Find where the given text appears and provide that cell's center as (x, y) coordinate. 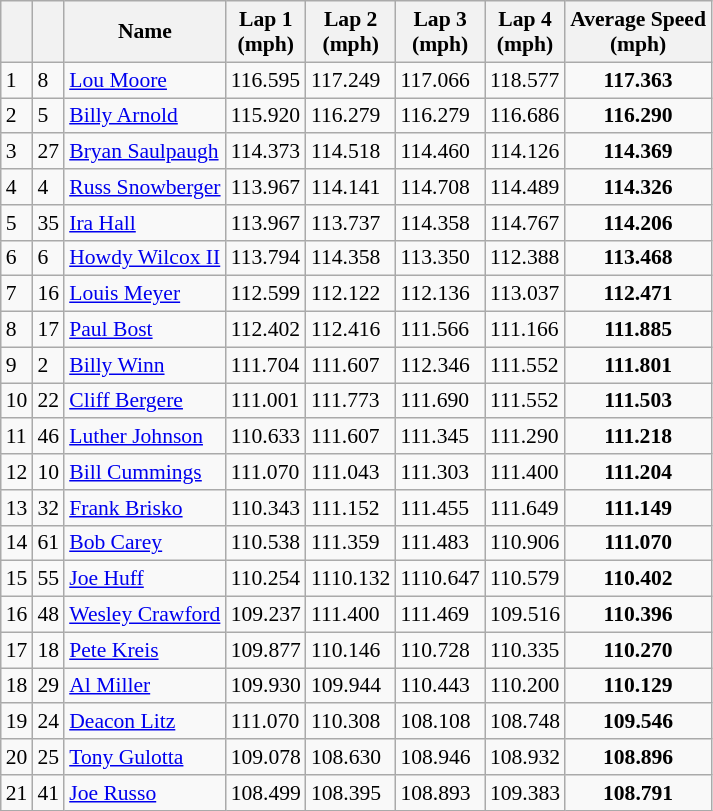
110.254 (266, 579)
46 (48, 437)
111.566 (440, 330)
113.737 (350, 223)
114.326 (638, 187)
41 (48, 793)
112.416 (350, 330)
110.402 (638, 579)
20 (17, 757)
109.078 (266, 757)
110.146 (350, 650)
112.136 (440, 294)
114.460 (440, 152)
110.538 (266, 543)
109.237 (266, 615)
13 (17, 508)
108.395 (350, 793)
114.518 (350, 152)
112.122 (350, 294)
110.335 (525, 650)
Billy Winn (144, 365)
Cliff Bergere (144, 401)
113.468 (638, 258)
109.930 (266, 686)
114.206 (638, 223)
1110.132 (350, 579)
Ira Hall (144, 223)
118.577 (525, 80)
108.932 (525, 757)
21 (17, 793)
113.794 (266, 258)
Paul Bost (144, 330)
109.516 (525, 615)
1110.647 (440, 579)
108.108 (440, 722)
110.308 (350, 722)
Wesley Crawford (144, 615)
110.129 (638, 686)
11 (17, 437)
Russ Snowberger (144, 187)
116.686 (525, 116)
111.359 (350, 543)
114.373 (266, 152)
3 (17, 152)
113.350 (440, 258)
110.200 (525, 686)
114.489 (525, 187)
Joe Russo (144, 793)
Pete Kreis (144, 650)
111.885 (638, 330)
Bryan Saulpaugh (144, 152)
Howdy Wilcox II (144, 258)
Name (144, 32)
111.345 (440, 437)
112.346 (440, 365)
110.270 (638, 650)
110.343 (266, 508)
110.396 (638, 615)
Tony Gulotta (144, 757)
Frank Brisko (144, 508)
Joe Huff (144, 579)
111.152 (350, 508)
112.402 (266, 330)
114.126 (525, 152)
Al Miller (144, 686)
108.896 (638, 757)
114.141 (350, 187)
111.218 (638, 437)
116.290 (638, 116)
19 (17, 722)
110.728 (440, 650)
7 (17, 294)
Bill Cummings (144, 472)
112.388 (525, 258)
109.944 (350, 686)
1 (17, 80)
14 (17, 543)
114.708 (440, 187)
22 (48, 401)
114.369 (638, 152)
61 (48, 543)
110.579 (525, 579)
Lap 4(mph) (525, 32)
111.690 (440, 401)
111.704 (266, 365)
114.767 (525, 223)
108.791 (638, 793)
116.595 (266, 80)
111.455 (440, 508)
35 (48, 223)
111.303 (440, 472)
110.443 (440, 686)
109.546 (638, 722)
108.499 (266, 793)
Average Speed(mph) (638, 32)
112.471 (638, 294)
12 (17, 472)
Lap 1(mph) (266, 32)
55 (48, 579)
110.633 (266, 437)
111.773 (350, 401)
Lou Moore (144, 80)
111.149 (638, 508)
Lap 3(mph) (440, 32)
27 (48, 152)
110.906 (525, 543)
117.066 (440, 80)
111.001 (266, 401)
32 (48, 508)
109.877 (266, 650)
111.483 (440, 543)
117.249 (350, 80)
24 (48, 722)
Lap 2(mph) (350, 32)
111.204 (638, 472)
113.037 (525, 294)
111.649 (525, 508)
115.920 (266, 116)
Billy Arnold (144, 116)
Luther Johnson (144, 437)
111.043 (350, 472)
111.503 (638, 401)
111.166 (525, 330)
25 (48, 757)
111.801 (638, 365)
Bob Carey (144, 543)
108.893 (440, 793)
109.383 (525, 793)
29 (48, 686)
111.290 (525, 437)
117.363 (638, 80)
48 (48, 615)
108.630 (350, 757)
112.599 (266, 294)
111.469 (440, 615)
Deacon Litz (144, 722)
15 (17, 579)
Louis Meyer (144, 294)
108.946 (440, 757)
9 (17, 365)
108.748 (525, 722)
